Detect which cell encompasses the target text, then output its (X, Y) center coordinate. 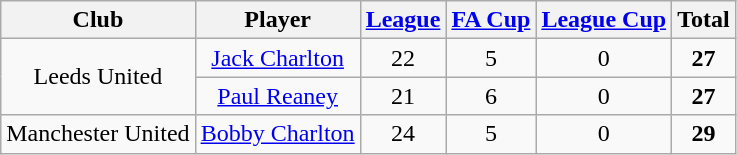
Club (98, 20)
Leeds United (98, 77)
Player (278, 20)
Bobby Charlton (278, 134)
Paul Reaney (278, 96)
League Cup (604, 20)
Manchester United (98, 134)
League (403, 20)
6 (491, 96)
FA Cup (491, 20)
24 (403, 134)
Total (704, 20)
Jack Charlton (278, 58)
21 (403, 96)
22 (403, 58)
29 (704, 134)
